Provide the [x, y] coordinate of the cell's center where the given text is located.  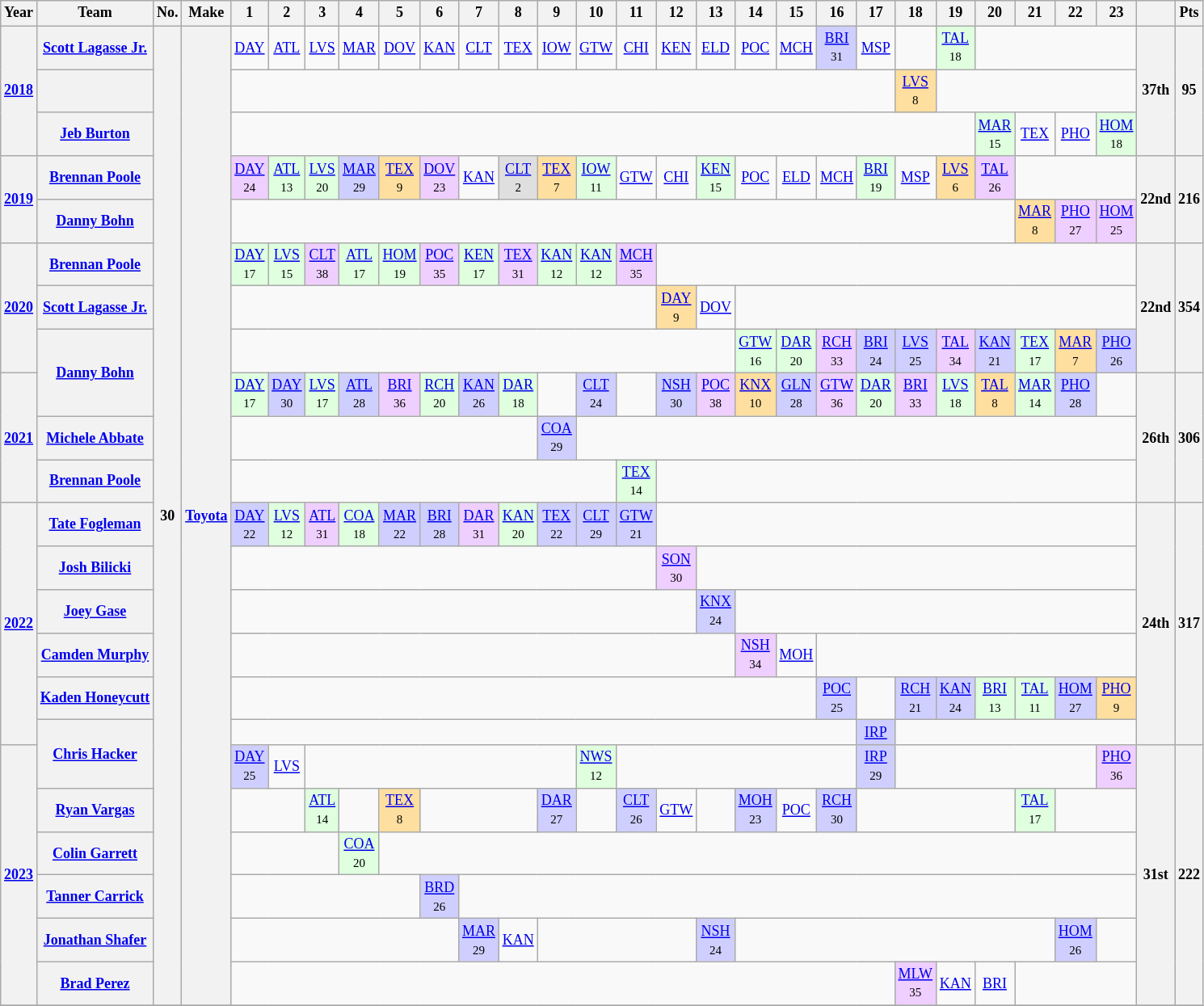
COA18 [360, 524]
KNX24 [716, 612]
22 [1075, 13]
MCH35 [636, 264]
NSH34 [755, 655]
COA29 [557, 438]
TEX8 [399, 810]
HOM27 [1075, 698]
TEX17 [1035, 351]
14 [755, 13]
21 [1035, 13]
Jeb Burton [95, 134]
IRP [876, 732]
Toyota [207, 516]
Chris Hacker [95, 755]
1 [250, 13]
GLN28 [797, 394]
Kaden Honeycutt [95, 698]
BRI24 [876, 351]
TEX9 [399, 178]
TAL18 [955, 48]
LVS8 [915, 91]
37th [1156, 90]
IOW [557, 48]
LVS15 [287, 264]
MOH [797, 655]
306 [1189, 438]
KNX10 [755, 394]
18 [915, 13]
KAN21 [995, 351]
12 [676, 13]
354 [1189, 307]
16 [837, 13]
Camden Murphy [95, 655]
CLT2 [518, 178]
3 [322, 13]
PHO27 [1075, 221]
TEX14 [636, 482]
TAL26 [995, 178]
COA20 [360, 853]
Jonathan Shafer [95, 941]
216 [1189, 199]
Pts [1189, 13]
IRP29 [876, 767]
LVS12 [287, 524]
TAL34 [955, 351]
Joey Gase [95, 612]
SON30 [676, 568]
2022 [19, 624]
TAL17 [1035, 810]
CLT [479, 48]
LVS18 [955, 394]
GTW21 [636, 524]
Tanner Carrick [95, 897]
DAR27 [557, 810]
TAL11 [1035, 698]
DAY9 [676, 308]
LVS20 [322, 178]
11 [636, 13]
POC35 [440, 264]
2018 [19, 90]
KEN [676, 48]
BRD26 [440, 897]
ATL [287, 48]
PHO26 [1117, 351]
TEX31 [518, 264]
HOM19 [399, 264]
BRI33 [915, 394]
KAN24 [955, 698]
LVS17 [322, 394]
MAR7 [1075, 351]
DAR31 [479, 524]
LVS6 [955, 178]
2 [287, 13]
95 [1189, 90]
PHO28 [1075, 394]
23 [1117, 13]
Ryan Vargas [95, 810]
CLT38 [322, 264]
Michele Abbate [95, 438]
PHO [1075, 134]
10 [596, 13]
ATL14 [322, 810]
Brad Perez [95, 983]
GTW16 [755, 351]
DAY24 [250, 178]
BRI28 [440, 524]
KEN15 [716, 178]
MAR22 [399, 524]
RCH20 [440, 394]
17 [876, 13]
7 [479, 13]
26th [1156, 438]
9 [557, 13]
24th [1156, 624]
15 [797, 13]
CLT29 [596, 524]
222 [1189, 875]
No. [168, 13]
Make [207, 13]
HOM18 [1117, 134]
ATL28 [360, 394]
POC38 [716, 394]
ATL17 [360, 264]
DAY30 [287, 394]
2020 [19, 307]
ATL31 [322, 524]
MAR8 [1035, 221]
HOM26 [1075, 941]
HOM25 [1117, 221]
NSH24 [716, 941]
KEN17 [479, 264]
MAR [360, 48]
30 [168, 516]
BRI36 [399, 394]
TEX22 [557, 524]
ATL13 [287, 178]
DOV23 [440, 178]
2019 [19, 199]
Team [95, 13]
TEX7 [557, 178]
NSH30 [676, 394]
Tate Fogleman [95, 524]
BRI [995, 983]
KAN20 [518, 524]
PHO9 [1117, 698]
TAL8 [995, 394]
CLT24 [596, 394]
Colin Garrett [95, 853]
MOH23 [755, 810]
KAN26 [479, 394]
DAY [250, 48]
RCH30 [837, 810]
LVS25 [915, 351]
BRI31 [837, 48]
5 [399, 13]
13 [716, 13]
GTW36 [837, 394]
317 [1189, 624]
Josh Bilicki [95, 568]
PHO36 [1117, 767]
6 [440, 13]
MLW35 [915, 983]
2021 [19, 438]
MAR15 [995, 134]
DAR18 [518, 394]
8 [518, 13]
4 [360, 13]
CLT26 [636, 810]
DAY25 [250, 767]
IOW11 [596, 178]
POC25 [837, 698]
NWS12 [596, 767]
19 [955, 13]
MAR14 [1035, 394]
BRI13 [995, 698]
BRI19 [876, 178]
31st [1156, 875]
RCH21 [915, 698]
RCH33 [837, 351]
DAY22 [250, 524]
Year [19, 13]
20 [995, 13]
2023 [19, 875]
